Return [x, y] of the center of cell containing provided text 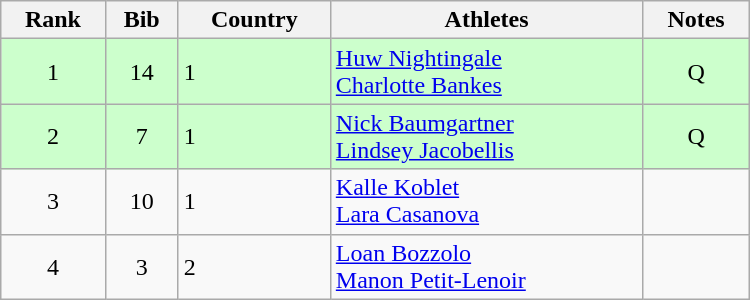
Country [254, 20]
Rank [53, 20]
4 [53, 266]
Loan BozzoloManon Petit-Lenoir [486, 266]
Notes [696, 20]
10 [142, 202]
Kalle KobletLara Casanova [486, 202]
14 [142, 72]
Athletes [486, 20]
Bib [142, 20]
7 [142, 136]
Huw NightingaleCharlotte Bankes [486, 72]
Nick BaumgartnerLindsey Jacobellis [486, 136]
